Find where the given text appears and provide that cell's center as (X, Y) coordinate. 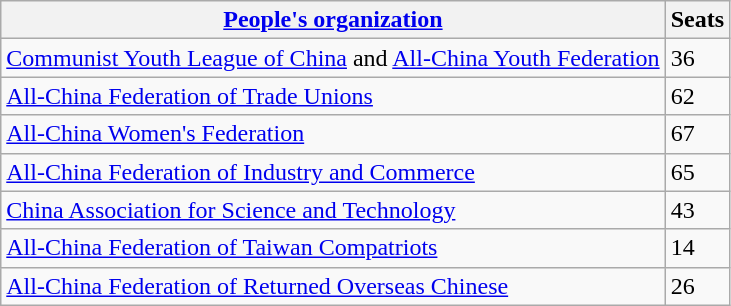
26 (697, 286)
Communist Youth League of China and All-China Youth Federation (333, 58)
67 (697, 134)
China Association for Science and Technology (333, 210)
43 (697, 210)
All-China Federation of Industry and Commerce (333, 172)
62 (697, 96)
All-China Women's Federation (333, 134)
65 (697, 172)
People's organization (333, 20)
14 (697, 248)
Seats (697, 20)
36 (697, 58)
All-China Federation of Returned Overseas Chinese (333, 286)
All-China Federation of Taiwan Compatriots (333, 248)
All-China Federation of Trade Unions (333, 96)
